Capture the cell that displays the provided text and extract its [X, Y] central coordinate. 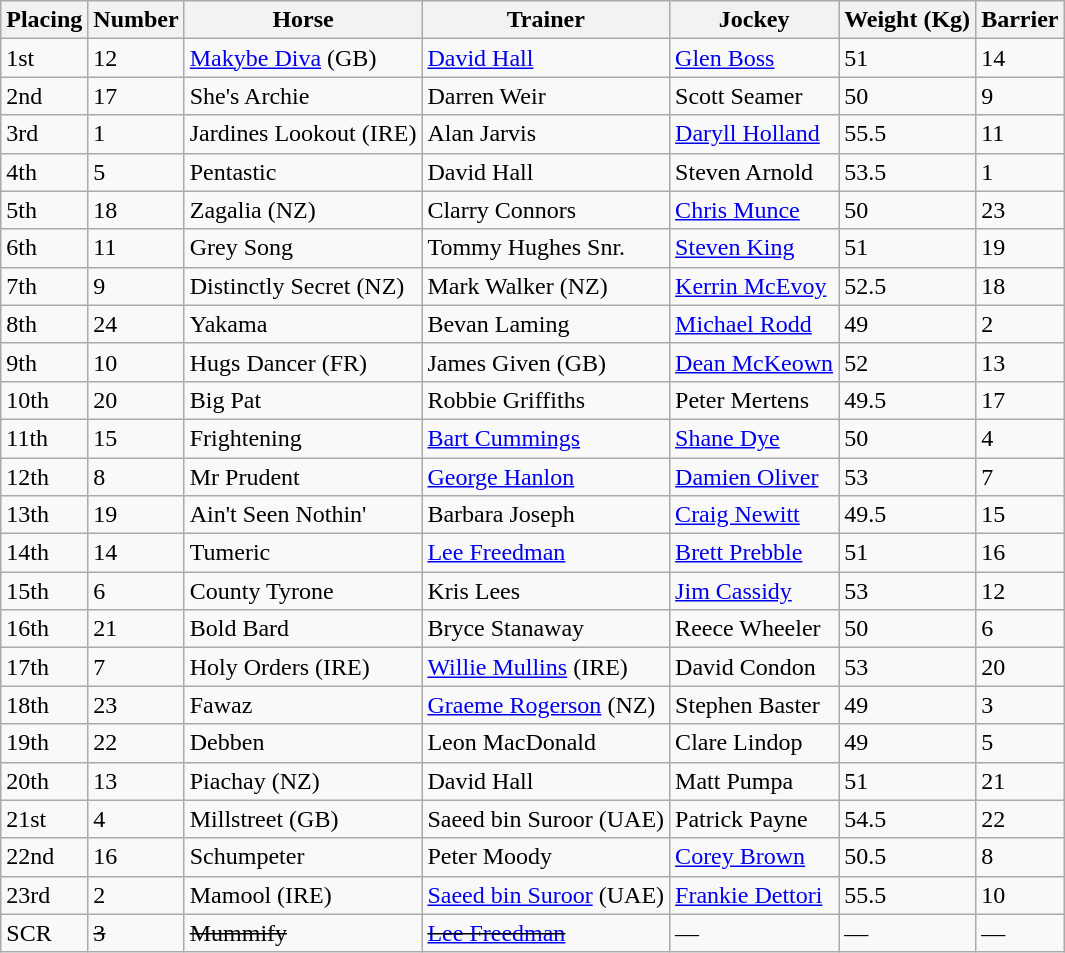
Ain't Seen Nothin' [303, 515]
Trainer [546, 20]
12th [44, 477]
15th [44, 591]
Alan Jarvis [546, 134]
Shane Dye [754, 438]
Placing [44, 20]
16th [44, 629]
10th [44, 400]
7th [44, 286]
Piachay (NZ) [303, 781]
Steven King [754, 248]
Darren Weir [546, 96]
8th [44, 324]
Dean McKeown [754, 362]
Jim Cassidy [754, 591]
Holy Orders (IRE) [303, 667]
Big Pat [303, 400]
SCR [44, 933]
James Given (GB) [546, 362]
Robbie Griffiths [546, 400]
Steven Arnold [754, 172]
Bold Bard [303, 629]
Horse [303, 20]
Chris Munce [754, 210]
Glen Boss [754, 58]
Weight (Kg) [908, 20]
Fawaz [303, 705]
Peter Mertens [754, 400]
Reece Wheeler [754, 629]
23rd [44, 895]
2nd [44, 96]
George Hanlon [546, 477]
David Condon [754, 667]
Frightening [303, 438]
11th [44, 438]
5th [44, 210]
Mr Prudent [303, 477]
Mamool (IRE) [303, 895]
1st [44, 58]
Debben [303, 743]
Bart Cummings [546, 438]
Number [136, 20]
22nd [44, 857]
Damien Oliver [754, 477]
52 [908, 362]
Frankie Dettori [754, 895]
Hugs Dancer (FR) [303, 362]
Bevan Laming [546, 324]
Tommy Hughes Snr. [546, 248]
21st [44, 819]
54.5 [908, 819]
13th [44, 515]
3rd [44, 134]
Grey Song [303, 248]
County Tyrone [303, 591]
Scott Seamer [754, 96]
Jockey [754, 20]
Corey Brown [754, 857]
Schumpeter [303, 857]
20th [44, 781]
Matt Pumpa [754, 781]
Clare Lindop [754, 743]
50.5 [908, 857]
14th [44, 553]
Jardines Lookout (IRE) [303, 134]
Kris Lees [546, 591]
Daryll Holland [754, 134]
Tumeric [303, 553]
Graeme Rogerson (NZ) [546, 705]
Zagalia (NZ) [303, 210]
Craig Newitt [754, 515]
Clarry Connors [546, 210]
Barbara Joseph [546, 515]
Millstreet (GB) [303, 819]
6th [44, 248]
Patrick Payne [754, 819]
Bryce Stanaway [546, 629]
52.5 [908, 286]
4th [44, 172]
Willie Mullins (IRE) [546, 667]
19th [44, 743]
24 [136, 324]
She's Archie [303, 96]
18th [44, 705]
Yakama [303, 324]
Makybe Diva (GB) [303, 58]
Leon MacDonald [546, 743]
Mark Walker (NZ) [546, 286]
Kerrin McEvoy [754, 286]
Distinctly Secret (NZ) [303, 286]
Barrier [1020, 20]
Mummify [303, 933]
53.5 [908, 172]
17th [44, 667]
Peter Moody [546, 857]
Pentastic [303, 172]
9th [44, 362]
Stephen Baster [754, 705]
Michael Rodd [754, 324]
Brett Prebble [754, 553]
